Find where the given text appears and provide that cell's center as (X, Y) coordinate. 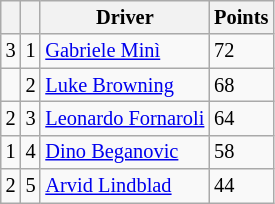
58 (241, 152)
Arvid Lindblad (124, 186)
68 (241, 85)
Luke Browning (124, 85)
Driver (124, 17)
Dino Beganovic (124, 152)
Leonardo Fornaroli (124, 118)
Gabriele Minì (124, 51)
44 (241, 186)
Points (241, 17)
64 (241, 118)
4 (31, 152)
72 (241, 51)
5 (31, 186)
